Return the [X, Y] coordinate for the center point of the cell that contains the specified text.  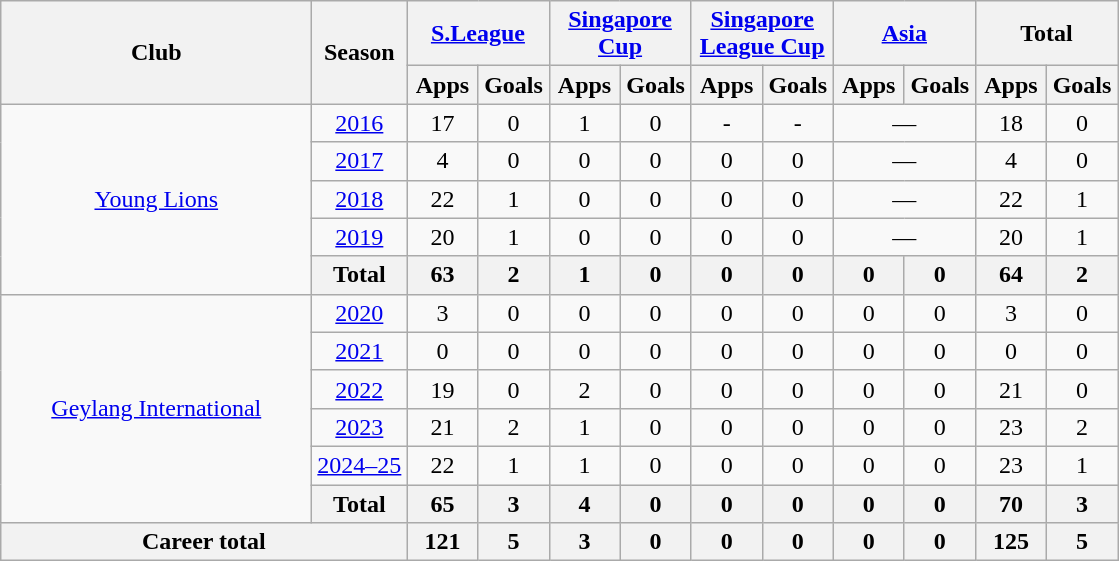
Career total [204, 542]
2022 [360, 389]
2019 [360, 237]
2024–25 [360, 465]
2020 [360, 313]
18 [1010, 123]
Season [360, 52]
2023 [360, 427]
63 [442, 275]
Young Lions [156, 199]
SingaporeLeague Cup [762, 34]
17 [442, 123]
121 [442, 542]
2018 [360, 199]
2021 [360, 351]
Singapore Cup [620, 34]
Geylang International [156, 408]
64 [1010, 275]
2016 [360, 123]
2017 [360, 161]
65 [442, 503]
70 [1010, 503]
S.League [478, 34]
Asia [904, 34]
125 [1010, 542]
19 [442, 389]
Club [156, 52]
